From the cell containing the given text, extract its center point as [x, y] coordinate. 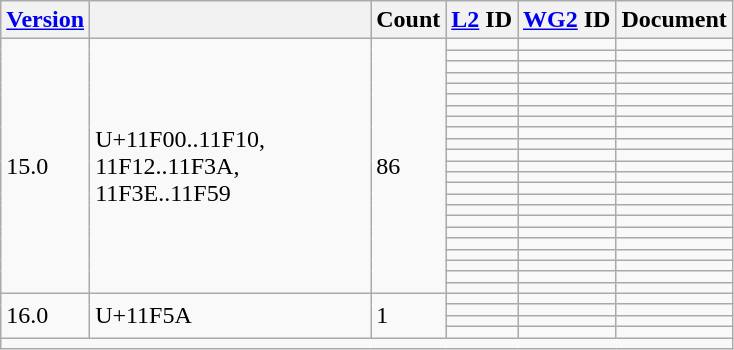
Document [674, 20]
U+11F00..11F10, 11F12..11F3A, 11F3E..11F59 [230, 166]
1 [408, 315]
L2 ID [482, 20]
Count [408, 20]
WG2 ID [567, 20]
15.0 [46, 166]
Version [46, 20]
86 [408, 166]
U+11F5A [230, 315]
16.0 [46, 315]
